Locate the cell with the specified text and output its (X, Y) center coordinate. 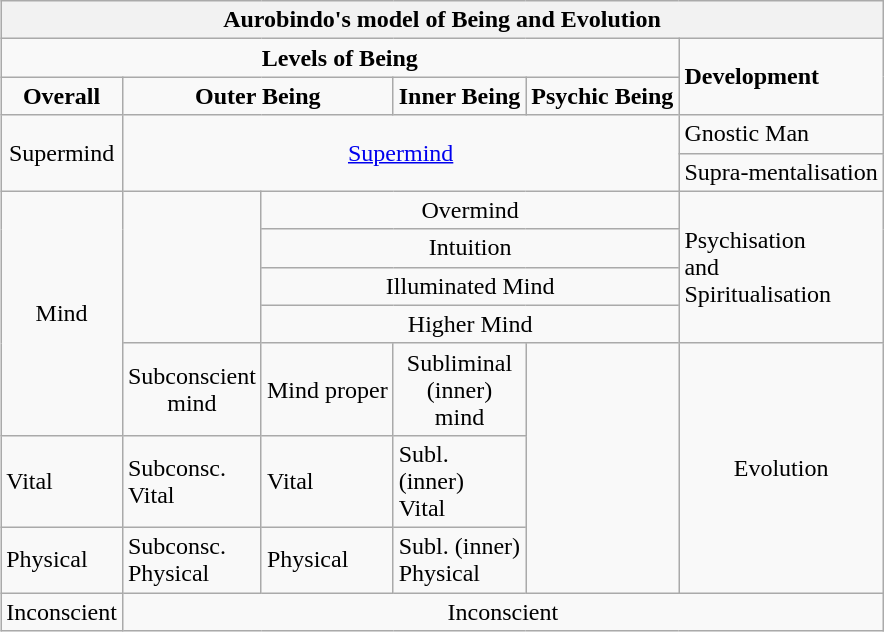
Mind proper (327, 389)
Subl. (inner)Physical (460, 560)
Subconscientmind (192, 389)
Psychic Being (602, 96)
Subl.(inner)Vital (460, 481)
Overall (62, 96)
Subliminal(inner)mind (460, 389)
Higher Mind (470, 324)
Subconsc.Physical (192, 560)
Aurobindo's model of Being and Evolution (442, 20)
Subconsc.Vital (192, 481)
Levels of Being (340, 58)
Supra-mentalisation (781, 172)
Intuition (470, 248)
Inner Being (460, 96)
Evolution (781, 468)
Development (781, 77)
Gnostic Man (781, 134)
Mind (62, 313)
Outer Being (258, 96)
PsychisationandSpiritualisation (781, 267)
Overmind (470, 210)
Illuminated Mind (470, 286)
